Return the [X, Y] coordinate for the center point of the cell that contains the specified text.  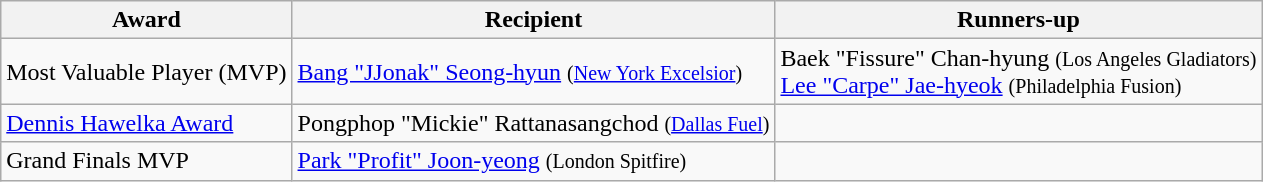
Most Valuable Player (MVP) [146, 72]
Pongphop "Mickie" Rattanasangchod (Dallas Fuel) [534, 123]
Baek "Fissure" Chan-hyung (Los Angeles Gladiators)Lee "Carpe" Jae-hyeok (Philadelphia Fusion) [1018, 72]
Dennis Hawelka Award [146, 123]
Award [146, 20]
Bang "JJonak" Seong-hyun (New York Excelsior) [534, 72]
Grand Finals MVP [146, 161]
Runners-up [1018, 20]
Park "Profit" Joon-yeong (London Spitfire) [534, 161]
Recipient [534, 20]
